Capture the cell that displays the provided text and extract its [x, y] central coordinate. 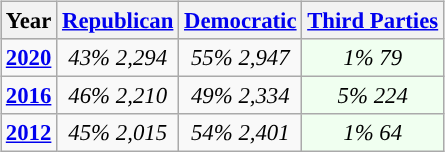
Third Parties [373, 21]
45% 2,015 [118, 133]
54% 2,401 [240, 133]
43% 2,294 [118, 58]
5% 224 [373, 96]
1% 79 [373, 58]
1% 64 [373, 133]
55% 2,947 [240, 58]
2020 [29, 58]
Republican [118, 21]
2016 [29, 96]
Year [29, 21]
49% 2,334 [240, 96]
2012 [29, 133]
Democratic [240, 21]
46% 2,210 [118, 96]
